From the cell containing the given text, extract its center point as [x, y] coordinate. 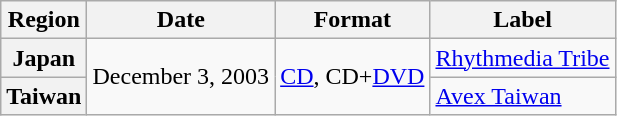
Date [181, 20]
CD, CD+DVD [352, 77]
Label [522, 20]
Taiwan [44, 96]
Japan [44, 58]
Rhythmedia Tribe [522, 58]
December 3, 2003 [181, 77]
Region [44, 20]
Avex Taiwan [522, 96]
Format [352, 20]
